Capture the cell that displays the provided text and extract its (x, y) central coordinate. 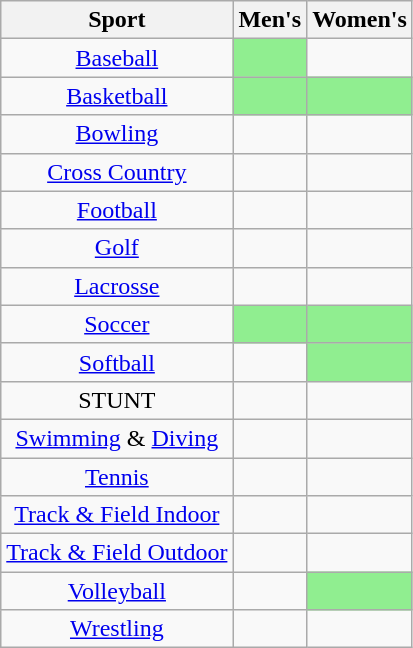
Golf (117, 248)
Women's (360, 20)
Wrestling (117, 629)
Track & Field Indoor (117, 515)
Lacrosse (117, 286)
Bowling (117, 134)
Soccer (117, 324)
Sport (117, 20)
Basketball (117, 96)
Men's (270, 20)
Softball (117, 362)
STUNT (117, 400)
Football (117, 210)
Baseball (117, 58)
Swimming & Diving (117, 438)
Tennis (117, 477)
Volleyball (117, 591)
Track & Field Outdoor (117, 553)
Cross Country (117, 172)
